Search for the cell housing the specified text and yield its (x, y) center coordinate. 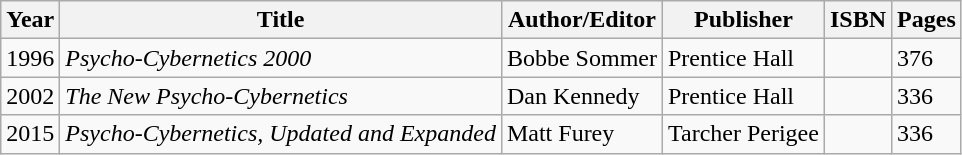
The New Psycho-Cybernetics (281, 96)
Title (281, 20)
2015 (30, 134)
Dan Kennedy (582, 96)
1996 (30, 58)
Psycho-Cybernetics, Updated and Expanded (281, 134)
Psycho-Cybernetics 2000 (281, 58)
Pages (927, 20)
Tarcher Perigee (743, 134)
ISBN (858, 20)
Matt Furey (582, 134)
Publisher (743, 20)
Author/Editor (582, 20)
Year (30, 20)
2002 (30, 96)
376 (927, 58)
Bobbe Sommer (582, 58)
